Detect which cell encompasses the target text, then output its (x, y) center coordinate. 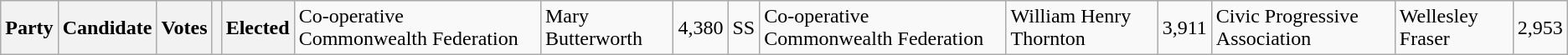
4,380 (700, 28)
Party (29, 28)
Candidate (107, 28)
3,911 (1184, 28)
Elected (258, 28)
Votes (184, 28)
Mary Butterworth (606, 28)
Wellesley Fraser (1454, 28)
Civic Progressive Association (1303, 28)
William Henry Thornton (1082, 28)
2,953 (1540, 28)
SS (744, 28)
